Capture the cell that displays the provided text and extract its (X, Y) central coordinate. 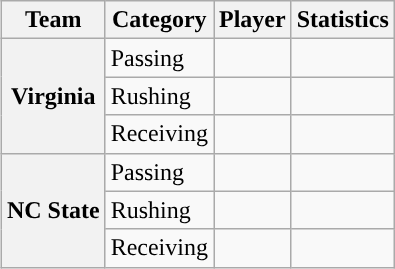
Team (53, 20)
Statistics (342, 20)
NC State (53, 210)
Category (159, 20)
Virginia (53, 96)
Player (253, 20)
